Find where the given text appears and provide that cell's center as [X, Y] coordinate. 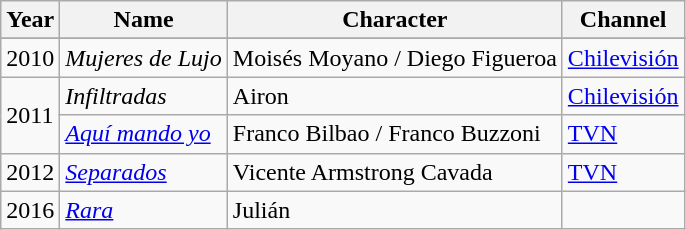
Aquí mando yo [144, 134]
Moisés Moyano / Diego Figueroa [394, 58]
Mujeres de Lujo [144, 58]
Infiltradas [144, 96]
Channel [623, 20]
Name [144, 20]
2010 [30, 58]
2012 [30, 172]
Rara [144, 210]
Airon [394, 96]
Julián [394, 210]
Year [30, 20]
Vicente Armstrong Cavada [394, 172]
2011 [30, 115]
2016 [30, 210]
Character [394, 20]
Franco Bilbao / Franco Buzzoni [394, 134]
Separados [144, 172]
